Identify which cell holds the provided text, then report its [X, Y] central coordinate. 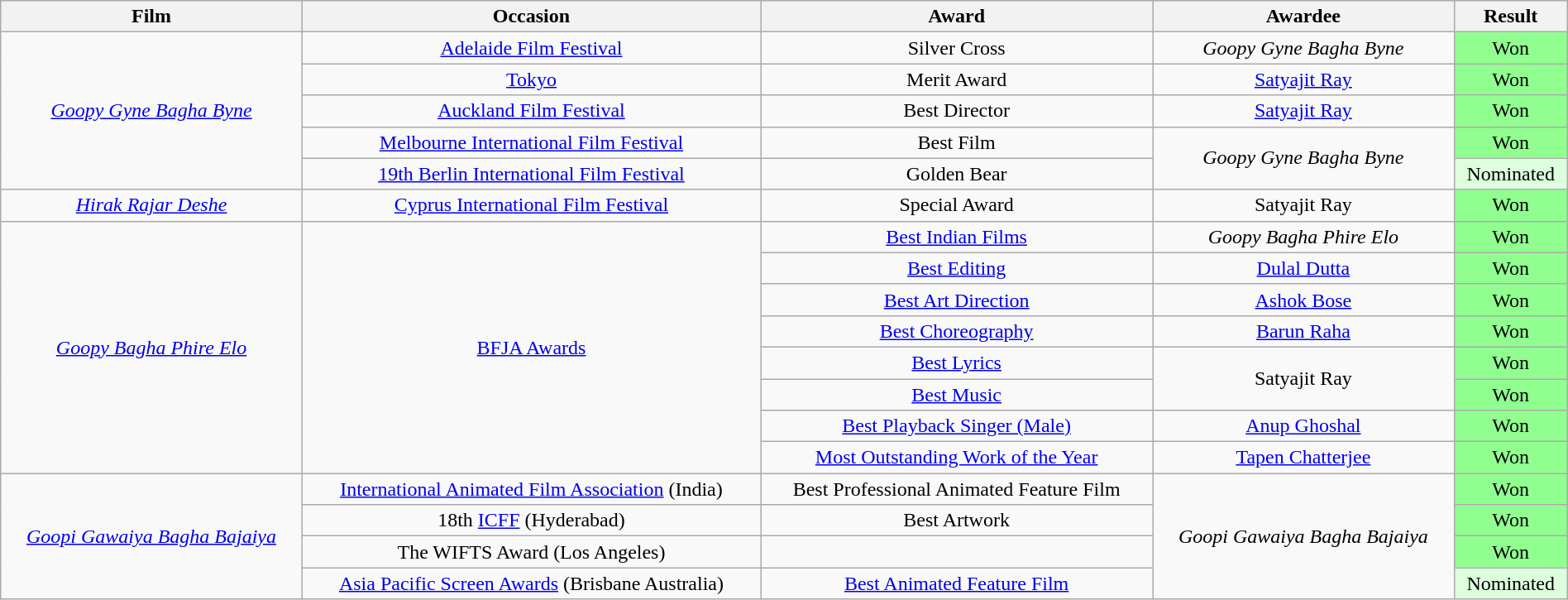
Special Award [957, 205]
Best Music [957, 395]
18th ICFF (Hyderabad) [531, 521]
Best Professional Animated Feature Film [957, 489]
Asia Pacific Screen Awards (Brisbane Australia) [531, 583]
Barun Raha [1303, 331]
International Animated Film Association (India) [531, 489]
Auckland Film Festival [531, 111]
Result [1510, 17]
Awardee [1303, 17]
Film [152, 17]
Best Film [957, 142]
Tokyo [531, 79]
Melbourne International Film Festival [531, 142]
Best Animated Feature Film [957, 583]
Silver Cross [957, 48]
Anup Ghoshal [1303, 426]
Tapen Chatterjee [1303, 458]
The WIFTS Award (Los Angeles) [531, 552]
Award [957, 17]
Best Artwork [957, 521]
Best Editing [957, 268]
Best Indian Films [957, 237]
Dulal Dutta [1303, 268]
Best Playback Singer (Male) [957, 426]
Most Outstanding Work of the Year [957, 458]
Golden Bear [957, 174]
Best Director [957, 111]
19th Berlin International Film Festival [531, 174]
BFJA Awards [531, 347]
Ashok Bose [1303, 300]
Cyprus International Film Festival [531, 205]
Occasion [531, 17]
Hirak Rajar Deshe [152, 205]
Best Art Direction [957, 300]
Best Lyrics [957, 362]
Merit Award [957, 79]
Best Choreography [957, 331]
Adelaide Film Festival [531, 48]
